From the cell containing the given text, extract its center point as (x, y) coordinate. 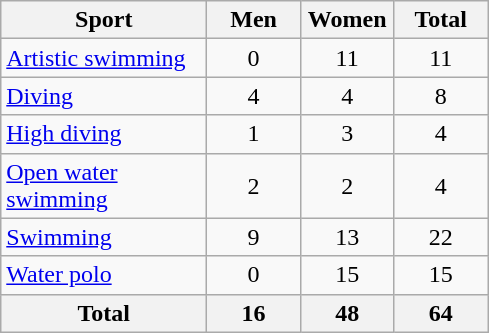
48 (347, 313)
Swimming (104, 237)
Artistic swimming (104, 58)
8 (441, 96)
16 (254, 313)
9 (254, 237)
Diving (104, 96)
3 (347, 134)
13 (347, 237)
Sport (104, 20)
Water polo (104, 275)
Open water swimming (104, 186)
Women (347, 20)
64 (441, 313)
High diving (104, 134)
Men (254, 20)
1 (254, 134)
22 (441, 237)
